Find where the given text appears and provide that cell's center as [X, Y] coordinate. 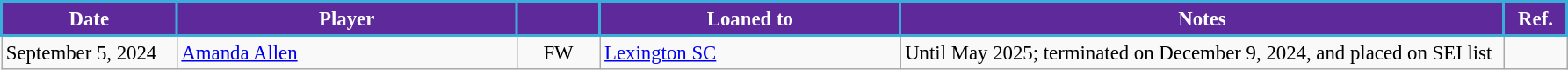
Amanda Allen [346, 52]
Until May 2025; terminated on December 9, 2024, and placed on SEI list [1202, 52]
Notes [1202, 19]
FW [559, 52]
Ref. [1535, 19]
September 5, 2024 [90, 52]
Date [90, 19]
Loaned to [750, 19]
Player [346, 19]
Lexington SC [750, 52]
